Search for the cell housing the specified text and yield its [x, y] center coordinate. 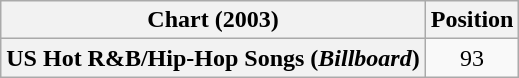
Position [472, 20]
US Hot R&B/Hip-Hop Songs (Billboard) [213, 58]
Chart (2003) [213, 20]
93 [472, 58]
